Determine the (X, Y) coordinate at the center of the cell enclosing the given text.  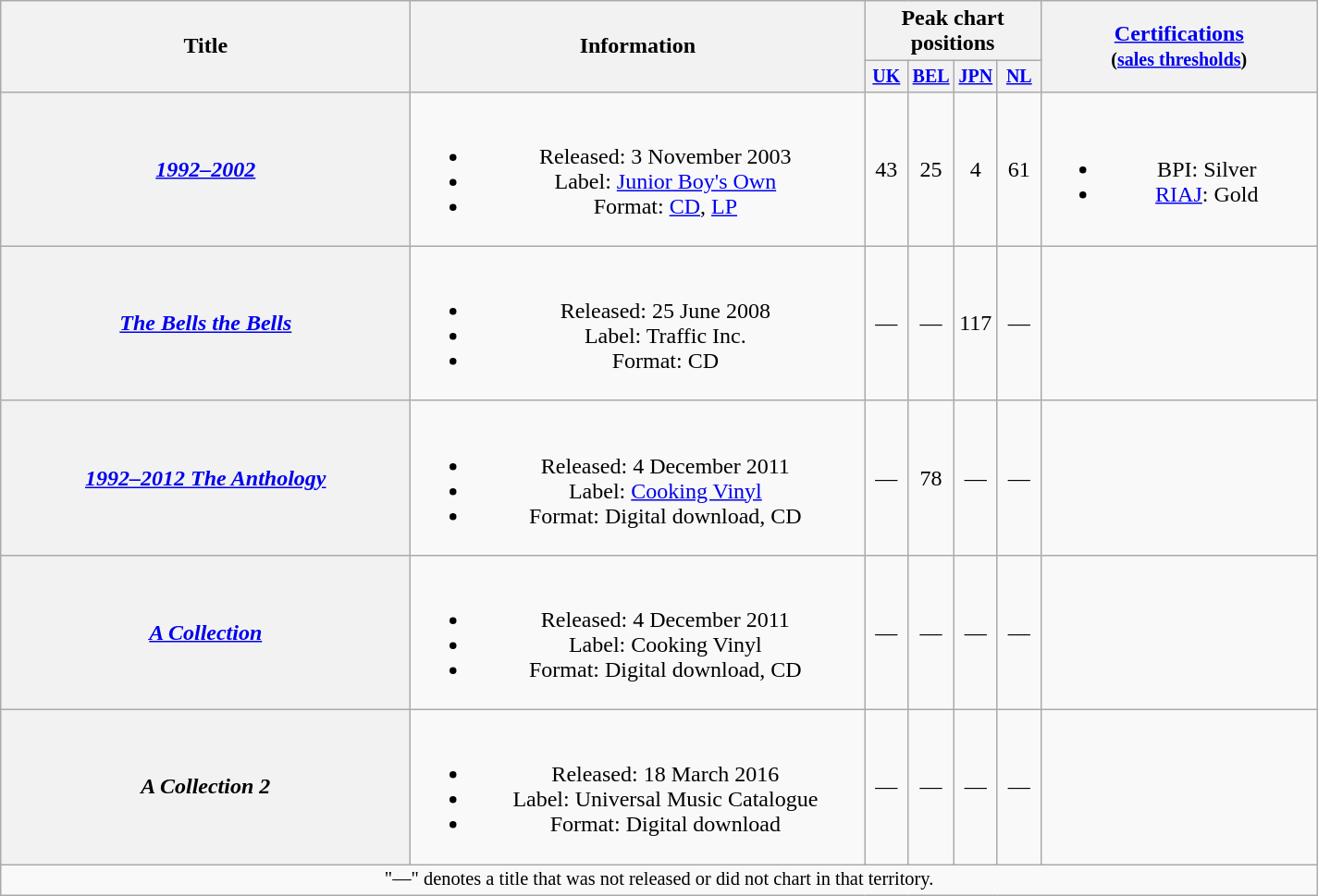
1992–2012 The Anthology (205, 477)
1992–2002 (205, 168)
Information (638, 46)
117 (975, 324)
61 (1019, 168)
Released: 18 March 2016Label: Universal Music CatalogueFormat: Digital download (638, 788)
Peak chart positions (953, 31)
4 (975, 168)
BEL (930, 76)
"—" denotes a title that was not released or did not chart in that territory. (659, 880)
25 (930, 168)
Title (205, 46)
BPI: SilverRIAJ: Gold (1178, 168)
A Collection 2 (205, 788)
NL (1019, 76)
A Collection (205, 632)
The Bells the Bells (205, 324)
43 (886, 168)
JPN (975, 76)
Certifications(sales thresholds) (1178, 46)
Released: 25 June 2008Label: Traffic Inc.Format: CD (638, 324)
78 (930, 477)
Released: 3 November 2003Label: Junior Boy's OwnFormat: CD, LP (638, 168)
UK (886, 76)
